For the text-containing cell, return its midpoint in (x, y) coordinate format. 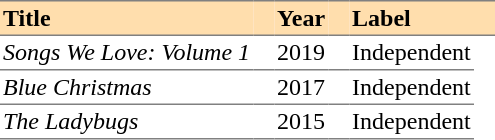
Songs We Love: Volume 1 (126, 53)
2015 (301, 122)
Blue Christmas (126, 87)
Title (126, 18)
2019 (301, 53)
The Ladybugs (126, 122)
Label (412, 18)
Year (301, 18)
2017 (301, 87)
